Locate the cell with the specified text and output its [x, y] center coordinate. 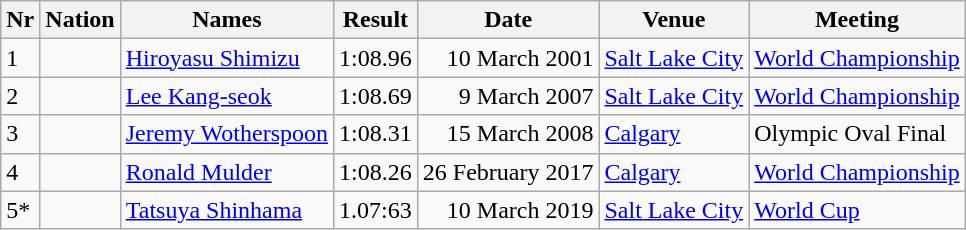
Meeting [857, 20]
Venue [674, 20]
Nr [20, 20]
Olympic Oval Final [857, 134]
1:08.96 [376, 58]
Tatsuya Shinhama [226, 210]
1:08.26 [376, 172]
Lee Kang-seok [226, 96]
Names [226, 20]
4 [20, 172]
Nation [80, 20]
Date [508, 20]
15 March 2008 [508, 134]
1.07:63 [376, 210]
26 February 2017 [508, 172]
10 March 2019 [508, 210]
10 March 2001 [508, 58]
Hiroyasu Shimizu [226, 58]
3 [20, 134]
World Cup [857, 210]
Jeremy Wotherspoon [226, 134]
1 [20, 58]
1:08.69 [376, 96]
1:08.31 [376, 134]
Ronald Mulder [226, 172]
5* [20, 210]
2 [20, 96]
9 March 2007 [508, 96]
Result [376, 20]
